Capture the cell that displays the provided text and extract its [x, y] central coordinate. 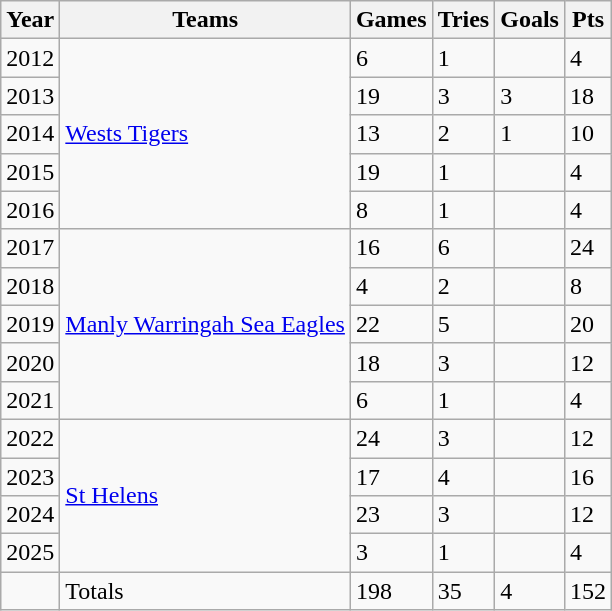
35 [464, 591]
Tries [464, 20]
2018 [30, 286]
13 [391, 134]
2012 [30, 58]
20 [588, 324]
2014 [30, 134]
5 [464, 324]
2013 [30, 96]
Goals [530, 20]
Pts [588, 20]
23 [391, 515]
22 [391, 324]
2016 [30, 210]
2021 [30, 400]
Totals [206, 591]
17 [391, 477]
2023 [30, 477]
Games [391, 20]
2025 [30, 553]
152 [588, 591]
St Helens [206, 495]
198 [391, 591]
2015 [30, 172]
Wests Tigers [206, 134]
2024 [30, 515]
2020 [30, 362]
2017 [30, 248]
10 [588, 134]
Year [30, 20]
2022 [30, 438]
Teams [206, 20]
2019 [30, 324]
Manly Warringah Sea Eagles [206, 324]
